Identify which cell holds the provided text, then report its [x, y] central coordinate. 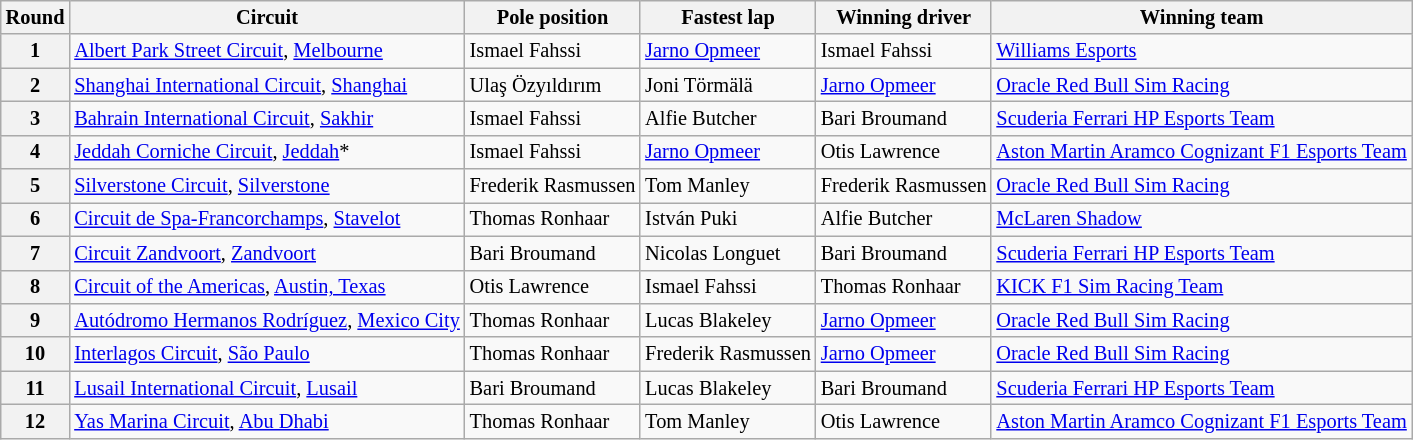
Round [36, 17]
Joni Törmälä [728, 85]
2 [36, 85]
Shanghai International Circuit, Shanghai [266, 85]
9 [36, 320]
4 [36, 152]
István Puki [728, 219]
Winning driver [904, 17]
KICK F1 Sim Racing Team [1201, 287]
Winning team [1201, 17]
Silverstone Circuit, Silverstone [266, 186]
12 [36, 421]
8 [36, 287]
McLaren Shadow [1201, 219]
10 [36, 354]
Fastest lap [728, 17]
Bahrain International Circuit, Sakhir [266, 118]
6 [36, 219]
Ulaş Özyıldırım [553, 85]
Lusail International Circuit, Lusail [266, 388]
Circuit Zandvoort, Zandvoort [266, 253]
11 [36, 388]
Pole position [553, 17]
Albert Park Street Circuit, Melbourne [266, 51]
Nicolas Longuet [728, 253]
1 [36, 51]
Circuit of the Americas, Austin, Texas [266, 287]
Williams Esports [1201, 51]
Circuit [266, 17]
Interlagos Circuit, São Paulo [266, 354]
3 [36, 118]
7 [36, 253]
5 [36, 186]
Circuit de Spa-Francorchamps, Stavelot [266, 219]
Yas Marina Circuit, Abu Dhabi [266, 421]
Autódromo Hermanos Rodríguez, Mexico City [266, 320]
Jeddah Corniche Circuit, Jeddah* [266, 152]
